Provide the (x, y) coordinate of the cell's center where the given text is located.  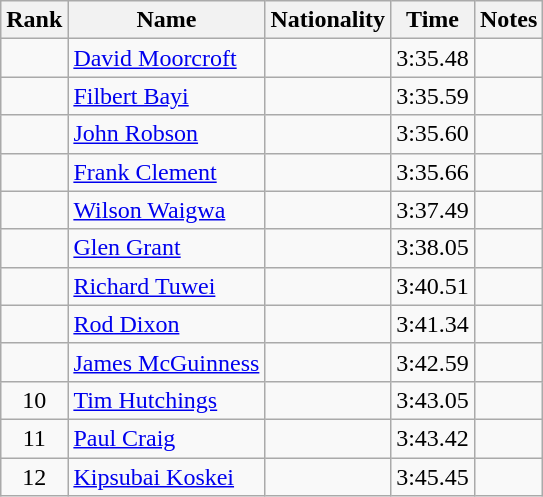
Notes (508, 20)
3:35.66 (433, 172)
Filbert Bayi (166, 96)
3:37.49 (433, 210)
3:35.48 (433, 58)
John Robson (166, 134)
11 (34, 438)
Rank (34, 20)
Rod Dixon (166, 324)
James McGuinness (166, 362)
Richard Tuwei (166, 286)
Tim Hutchings (166, 400)
3:43.05 (433, 400)
3:41.34 (433, 324)
3:35.60 (433, 134)
Kipsubai Koskei (166, 477)
3:43.42 (433, 438)
Nationality (328, 20)
Paul Craig (166, 438)
3:45.45 (433, 477)
10 (34, 400)
Frank Clement (166, 172)
Glen Grant (166, 248)
Name (166, 20)
3:35.59 (433, 96)
Time (433, 20)
12 (34, 477)
3:38.05 (433, 248)
3:40.51 (433, 286)
David Moorcroft (166, 58)
3:42.59 (433, 362)
Wilson Waigwa (166, 210)
